Identify which cell holds the provided text, then report its (X, Y) central coordinate. 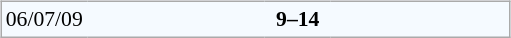
9–14 (297, 19)
06/07/09 (44, 19)
